Detect which cell encompasses the target text, then output its (x, y) center coordinate. 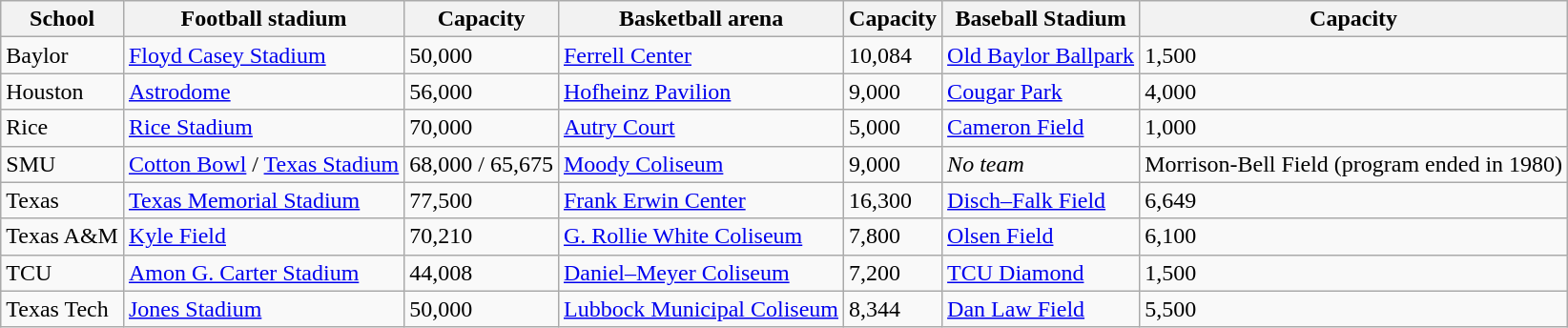
Olsen Field (1042, 236)
8,344 (893, 309)
Texas Memorial Stadium (263, 200)
Frank Erwin Center (700, 200)
10,084 (893, 55)
68,000 / 65,675 (482, 164)
56,000 (482, 92)
Basketball arena (700, 19)
44,008 (482, 273)
School (63, 19)
TCU (63, 273)
Houston (63, 92)
5,500 (1354, 309)
16,300 (893, 200)
Floyd Casey Stadium (263, 55)
Ferrell Center (700, 55)
Jones Stadium (263, 309)
Autry Court (700, 128)
7,200 (893, 273)
SMU (63, 164)
Rice Stadium (263, 128)
TCU Diamond (1042, 273)
Amon G. Carter Stadium (263, 273)
Morrison-Bell Field (program ended in 1980) (1354, 164)
Hofheinz Pavilion (700, 92)
Cotton Bowl / Texas Stadium (263, 164)
Rice (63, 128)
1,000 (1354, 128)
G. Rollie White Coliseum (700, 236)
70,210 (482, 236)
Football stadium (263, 19)
Dan Law Field (1042, 309)
Baylor (63, 55)
Astrodome (263, 92)
5,000 (893, 128)
No team (1042, 164)
Lubbock Municipal Coliseum (700, 309)
6,100 (1354, 236)
Old Baylor Ballpark (1042, 55)
Disch–Falk Field (1042, 200)
4,000 (1354, 92)
7,800 (893, 236)
Texas (63, 200)
Daniel–Meyer Coliseum (700, 273)
70,000 (482, 128)
Texas A&M (63, 236)
Moody Coliseum (700, 164)
6,649 (1354, 200)
Texas Tech (63, 309)
Cougar Park (1042, 92)
Baseball Stadium (1042, 19)
Kyle Field (263, 236)
Cameron Field (1042, 128)
77,500 (482, 200)
